Return (x, y) of the center of cell containing provided text 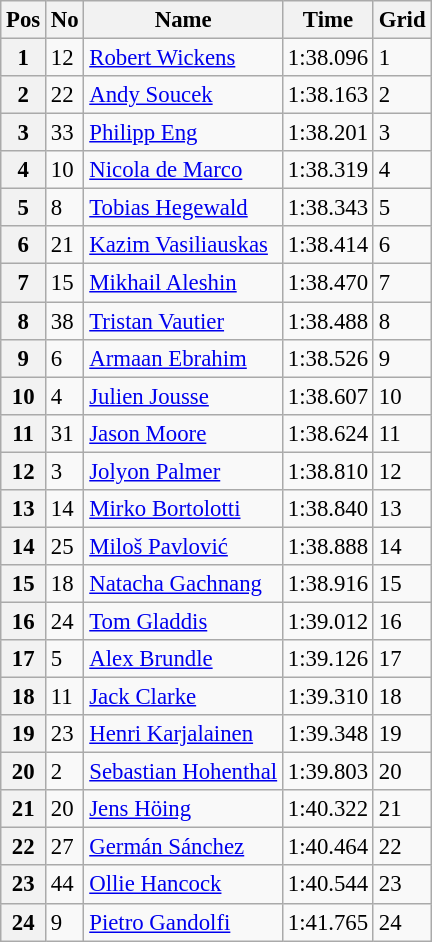
Miloš Pavlović (184, 546)
38 (65, 321)
Time (328, 20)
Name (184, 20)
1:40.544 (328, 885)
1:38.096 (328, 58)
Nicola de Marco (184, 170)
Jack Clarke (184, 697)
1:38.624 (328, 433)
Natacha Gachnang (184, 584)
1:40.464 (328, 847)
Tom Gladdis (184, 621)
1:39.012 (328, 621)
1:38.888 (328, 546)
1:38.343 (328, 208)
27 (65, 847)
1:38.163 (328, 95)
Tristan Vautier (184, 321)
1:38.488 (328, 321)
Ollie Hancock (184, 885)
1:39.348 (328, 734)
Jason Moore (184, 433)
Philipp Eng (184, 133)
33 (65, 133)
1:38.526 (328, 358)
1:39.310 (328, 697)
Julien Jousse (184, 396)
Tobias Hegewald (184, 208)
Mikhail Aleshin (184, 283)
31 (65, 433)
1:38.414 (328, 245)
Armaan Ebrahim (184, 358)
Pietro Gandolfi (184, 922)
Grid (402, 20)
25 (65, 546)
1:40.322 (328, 809)
Robert Wickens (184, 58)
1:41.765 (328, 922)
1:38.810 (328, 471)
1:38.840 (328, 509)
Alex Brundle (184, 659)
Sebastian Hohenthal (184, 772)
1:38.201 (328, 133)
No (65, 20)
1:39.126 (328, 659)
Kazim Vasiliauskas (184, 245)
Andy Soucek (184, 95)
Pos (24, 20)
Jens Höing (184, 809)
Jolyon Palmer (184, 471)
Mirko Bortolotti (184, 509)
Henri Karjalainen (184, 734)
44 (65, 885)
1:39.803 (328, 772)
1:38.916 (328, 584)
1:38.607 (328, 396)
Germán Sánchez (184, 847)
1:38.470 (328, 283)
1:38.319 (328, 170)
